Capture the cell that displays the provided text and extract its (X, Y) central coordinate. 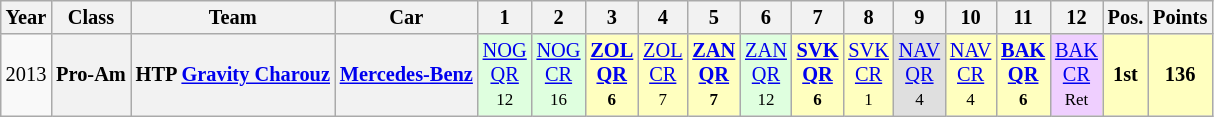
SVKQR6 (818, 75)
Year (26, 17)
ZANQR7 (714, 75)
Car (406, 17)
NAVCR4 (970, 75)
4 (662, 17)
12 (1076, 17)
6 (766, 17)
NAVQR4 (920, 75)
9 (920, 17)
7 (818, 17)
Pro-Am (91, 75)
2013 (26, 75)
Mercedes-Benz (406, 75)
Pos. (1126, 17)
BAKCRRet (1076, 75)
Points (1180, 17)
2 (559, 17)
BAKQR6 (1023, 75)
SVKCR1 (868, 75)
ZOLCR7 (662, 75)
136 (1180, 75)
NOGCR16 (559, 75)
Class (91, 17)
5 (714, 17)
8 (868, 17)
Team (233, 17)
HTP Gravity Charouz (233, 75)
11 (1023, 17)
1st (1126, 75)
10 (970, 17)
ZOLQR6 (612, 75)
1 (505, 17)
NOGQR12 (505, 75)
3 (612, 17)
ZANQR12 (766, 75)
